Determine the (X, Y) coordinate at the center of the cell enclosing the given text.  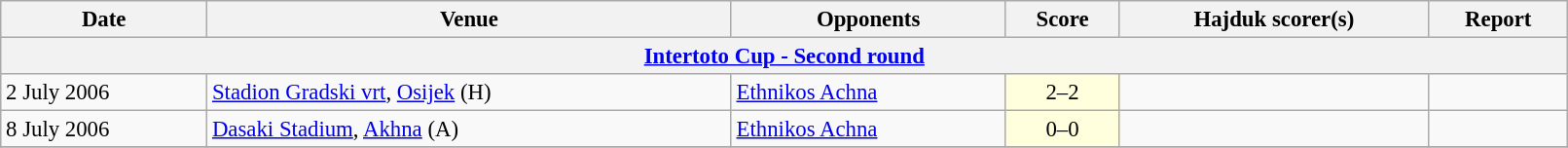
2 July 2006 (104, 92)
Venue (469, 19)
Report (1499, 19)
Dasaki Stadium, Akhna (A) (469, 129)
2–2 (1063, 92)
Intertoto Cup - Second round (784, 56)
Stadion Gradski vrt, Osijek (H) (469, 92)
Date (104, 19)
Hajduk scorer(s) (1274, 19)
Opponents (868, 19)
0–0 (1063, 129)
8 July 2006 (104, 129)
Score (1063, 19)
